For the text-containing cell, return its midpoint in [x, y] coordinate format. 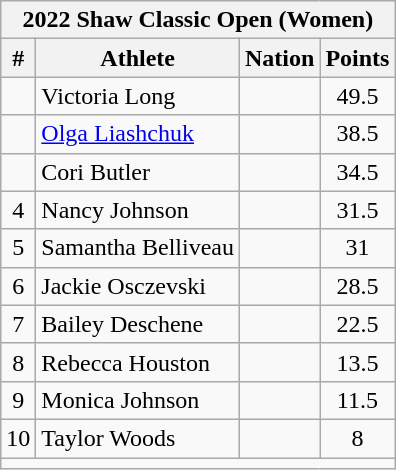
31 [358, 248]
Rebecca Houston [138, 362]
Samantha Belliveau [138, 248]
28.5 [358, 286]
Cori Butler [138, 172]
7 [18, 324]
22.5 [358, 324]
38.5 [358, 134]
49.5 [358, 96]
13.5 [358, 362]
Points [358, 58]
6 [18, 286]
Bailey Deschene [138, 324]
34.5 [358, 172]
31.5 [358, 210]
# [18, 58]
Victoria Long [138, 96]
Jackie Osczevski [138, 286]
Nation [279, 58]
4 [18, 210]
Olga Liashchuk [138, 134]
Monica Johnson [138, 400]
Nancy Johnson [138, 210]
10 [18, 438]
Taylor Woods [138, 438]
5 [18, 248]
9 [18, 400]
11.5 [358, 400]
Athlete [138, 58]
2022 Shaw Classic Open (Women) [198, 20]
